Output the [X, Y] coordinate of the center of the cell containing the given text.  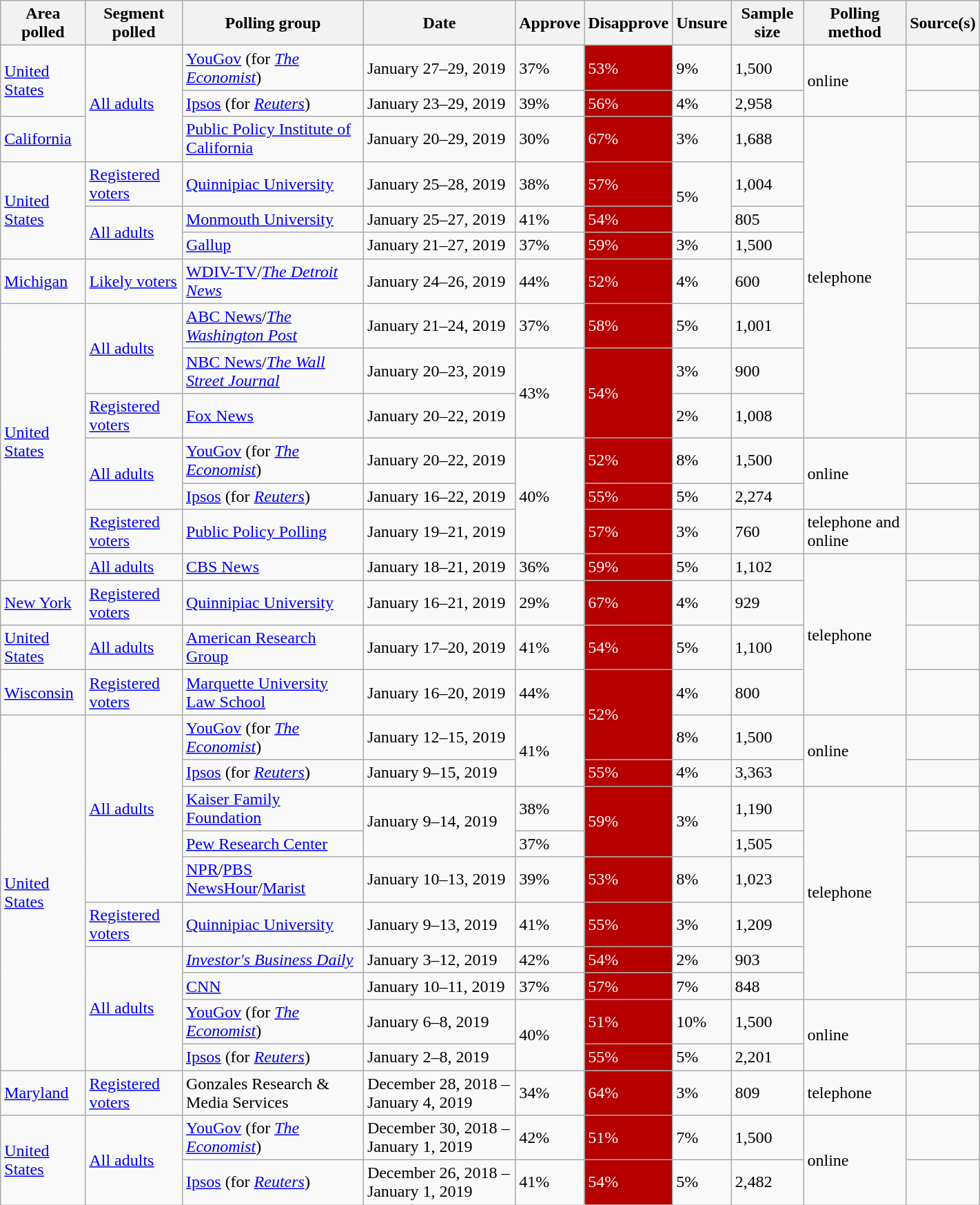
January 16–20, 2019 [439, 692]
1,001 [768, 325]
Marquette University Law School [273, 692]
Gallup [273, 245]
California [43, 139]
64% [629, 1092]
January 25–27, 2019 [439, 219]
January 18–21, 2019 [439, 567]
January 23–29, 2019 [439, 103]
760 [768, 532]
1,102 [768, 567]
NBC News/The Wall Street Journal [273, 371]
CBS News [273, 567]
Public Policy Institute of California [273, 139]
Date [439, 23]
58% [629, 325]
2,201 [768, 1057]
American Research Group [273, 648]
Monmouth University [273, 219]
New York [43, 602]
Fox News [273, 415]
1,688 [768, 139]
WDIV-TV/The Detroit News [273, 281]
9% [702, 68]
Unsure [702, 23]
1,505 [768, 844]
1,100 [768, 648]
NPR/PBS NewsHour/Marist [273, 880]
December 28, 2018 – January 4, 2019 [439, 1092]
1,008 [768, 415]
10% [702, 1022]
Segment polled [134, 23]
CNN [273, 986]
600 [768, 281]
2,958 [768, 103]
January 21–24, 2019 [439, 325]
36% [550, 567]
January 9–13, 2019 [439, 924]
January 10–11, 2019 [439, 986]
telephone and online [855, 532]
Wisconsin [43, 692]
2,274 [768, 496]
Maryland [43, 1092]
January 17–20, 2019 [439, 648]
Disapprove [629, 23]
Pew Research Center [273, 844]
1,004 [768, 183]
January 16–21, 2019 [439, 602]
Investor's Business Daily [273, 960]
ABC News/The Washington Post [273, 325]
Polling method [855, 23]
January 27–29, 2019 [439, 68]
January 20–29, 2019 [439, 139]
Sample size [768, 23]
900 [768, 371]
January 16–22, 2019 [439, 496]
Area polled [43, 23]
January 20–23, 2019 [439, 371]
January 12–15, 2019 [439, 738]
56% [629, 103]
January 6–8, 2019 [439, 1022]
January 9–14, 2019 [439, 822]
43% [550, 393]
903 [768, 960]
3,363 [768, 773]
December 26, 2018 – January 1, 2019 [439, 1183]
1,023 [768, 880]
January 2–8, 2019 [439, 1057]
1,209 [768, 924]
January 9–15, 2019 [439, 773]
2,482 [768, 1183]
805 [768, 219]
Gonzales Research & Media Services [273, 1092]
Approve [550, 23]
January 21–27, 2019 [439, 245]
January 10–13, 2019 [439, 880]
800 [768, 692]
Michigan [43, 281]
809 [768, 1092]
Public Policy Polling [273, 532]
929 [768, 602]
29% [550, 602]
30% [550, 139]
Kaiser Family Foundation [273, 808]
Likely voters [134, 281]
1,190 [768, 808]
Source(s) [943, 23]
January 19–21, 2019 [439, 532]
34% [550, 1092]
Polling group [273, 23]
848 [768, 986]
January 3–12, 2019 [439, 960]
December 30, 2018 – January 1, 2019 [439, 1137]
January 25–28, 2019 [439, 183]
January 24–26, 2019 [439, 281]
